Find where the given text appears and provide that cell's center as (X, Y) coordinate. 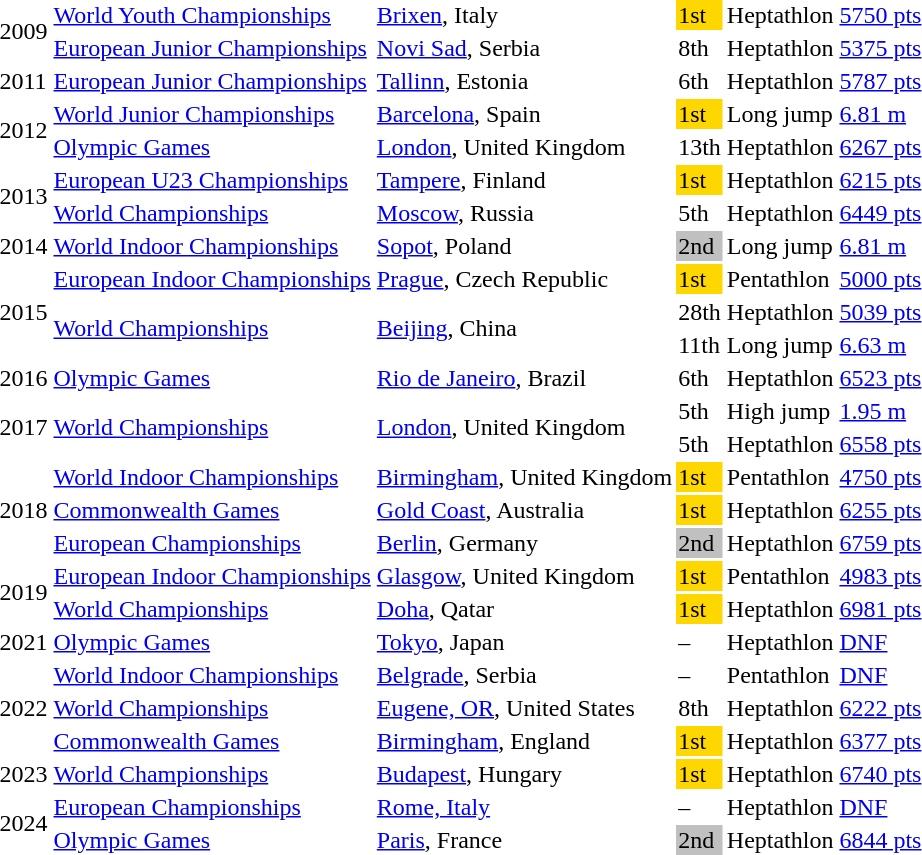
World Youth Championships (212, 15)
Tallinn, Estonia (524, 81)
Berlin, Germany (524, 543)
Moscow, Russia (524, 213)
Tampere, Finland (524, 180)
Glasgow, United Kingdom (524, 576)
Doha, Qatar (524, 609)
Sopot, Poland (524, 246)
Beijing, China (524, 328)
Eugene, OR, United States (524, 708)
High jump (780, 411)
Rome, Italy (524, 807)
Budapest, Hungary (524, 774)
Brixen, Italy (524, 15)
Birmingham, United Kingdom (524, 477)
11th (700, 345)
13th (700, 147)
Prague, Czech Republic (524, 279)
Novi Sad, Serbia (524, 48)
World Junior Championships (212, 114)
Birmingham, England (524, 741)
Tokyo, Japan (524, 642)
Rio de Janeiro, Brazil (524, 378)
Belgrade, Serbia (524, 675)
28th (700, 312)
European U23 Championships (212, 180)
Gold Coast, Australia (524, 510)
Barcelona, Spain (524, 114)
Paris, France (524, 840)
